Output the (x, y) coordinate of the center of the cell containing the given text.  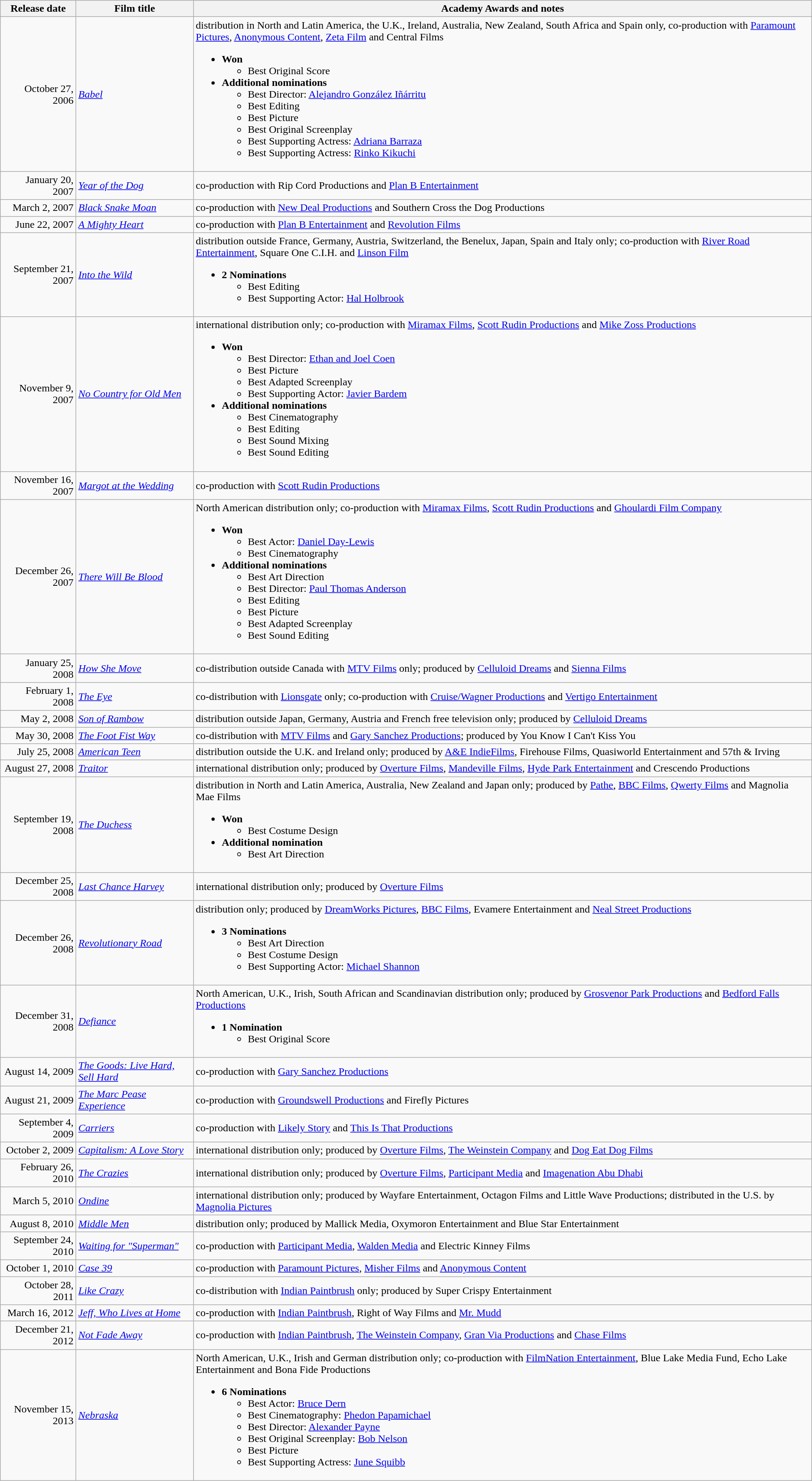
August 27, 2008 (38, 768)
Ondine (134, 1201)
The Goods: Live Hard, Sell Hard (134, 1072)
American Teen (134, 752)
Into the Wild (134, 275)
Black Snake Moan (134, 208)
November 9, 2007 (38, 394)
November 16, 2007 (38, 485)
Waiting for "Superman" (134, 1245)
January 20, 2007 (38, 186)
The Duchess (134, 824)
international distribution only; produced by Overture Films (502, 887)
co-production with Participant Media, Walden Media and Electric Kinney Films (502, 1245)
March 5, 2010 (38, 1201)
co-production with Groundswell Productions and Firefly Pictures (502, 1100)
Margot at the Wedding (134, 485)
Son of Rambow (134, 719)
co-production with Scott Rudin Productions (502, 485)
The Foot Fist Way (134, 736)
December 26, 2007 (38, 577)
May 2, 2008 (38, 719)
August 21, 2009 (38, 1100)
October 1, 2010 (38, 1268)
July 25, 2008 (38, 752)
distribution outside Japan, Germany, Austria and French free television only; produced by Celluloid Dreams (502, 719)
March 16, 2012 (38, 1313)
June 22, 2007 (38, 224)
May 30, 2008 (38, 736)
co-production with Paramount Pictures, Misher Films and Anonymous Content (502, 1268)
September 21, 2007 (38, 275)
Carriers (134, 1128)
February 1, 2008 (38, 696)
co-distribution with MTV Films and Gary Sanchez Productions; produced by You Know I Can't Kiss You (502, 736)
co-distribution outside Canada with MTV Films only; produced by Celluloid Dreams and Sienna Films (502, 668)
The Marc Pease Experience (134, 1100)
co-production with Indian Paintbrush, Right of Way Films and Mr. Mudd (502, 1313)
co-distribution with Lionsgate only; co-production with Cruise/Wagner Productions and Vertigo Entertainment (502, 696)
December 21, 2012 (38, 1336)
The Crazies (134, 1172)
There Will Be Blood (134, 577)
co-production with Plan B Entertainment and Revolution Films (502, 224)
co-production with Likely Story and This Is That Productions (502, 1128)
November 15, 2013 (38, 1415)
Capitalism: A Love Story (134, 1150)
October 2, 2009 (38, 1150)
February 26, 2010 (38, 1172)
distribution only; produced by Mallick Media, Oxymoron Entertainment and Blue Star Entertainment (502, 1223)
Film title (134, 9)
September 24, 2010 (38, 1245)
Nebraska (134, 1415)
co-production with Rip Cord Productions and Plan B Entertainment (502, 186)
Defiance (134, 1021)
co-production with New Deal Productions and Southern Cross the Dog Productions (502, 208)
Like Crazy (134, 1291)
December 25, 2008 (38, 887)
international distribution only; produced by Overture Films, The Weinstein Company and Dog Eat Dog Films (502, 1150)
co-production with Indian Paintbrush, The Weinstein Company, Gran Via Productions and Chase Films (502, 1336)
Not Fade Away (134, 1336)
Jeff, Who Lives at Home (134, 1313)
Babel (134, 94)
Academy Awards and notes (502, 9)
A Mighty Heart (134, 224)
Revolutionary Road (134, 943)
September 4, 2009 (38, 1128)
August 8, 2010 (38, 1223)
October 28, 2011 (38, 1291)
August 14, 2009 (38, 1072)
Middle Men (134, 1223)
international distribution only; produced by Overture Films, Participant Media and Imagenation Abu Dhabi (502, 1172)
international distribution only; produced by Overture Films, Mandeville Films, Hyde Park Entertainment and Crescendo Productions (502, 768)
The Eye (134, 696)
March 2, 2007 (38, 208)
co-production with Gary Sanchez Productions (502, 1072)
October 27, 2006 (38, 94)
Year of the Dog (134, 186)
No Country for Old Men (134, 394)
Release date (38, 9)
September 19, 2008 (38, 824)
Traitor (134, 768)
December 26, 2008 (38, 943)
Last Chance Harvey (134, 887)
How She Move (134, 668)
Case 39 (134, 1268)
January 25, 2008 (38, 668)
December 31, 2008 (38, 1021)
co-distribution with Indian Paintbrush only; produced by Super Crispy Entertainment (502, 1291)
distribution outside the U.K. and Ireland only; produced by A&E IndieFilms, Firehouse Films, Quasiworld Entertainment and 57th & Irving (502, 752)
